Pinpoint the cell where the given text exists, returning its (X, Y) midpoint coordinate. 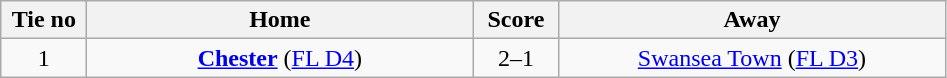
2–1 (516, 58)
Home (280, 20)
1 (44, 58)
Chester (FL D4) (280, 58)
Away (752, 20)
Tie no (44, 20)
Swansea Town (FL D3) (752, 58)
Score (516, 20)
